Return the (X, Y) coordinate for the center point of the cell that contains the specified text.  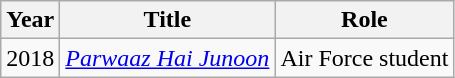
Parwaaz Hai Junoon (168, 58)
Title (168, 20)
Year (30, 20)
2018 (30, 58)
Role (364, 20)
Air Force student (364, 58)
